Locate the cell with the specified text and output its [x, y] center coordinate. 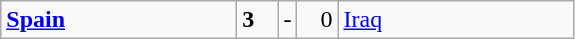
0 [318, 20]
Iraq [456, 20]
3 [258, 20]
- [288, 20]
Spain [119, 20]
